Output the [X, Y] coordinate of the center of the cell containing the given text.  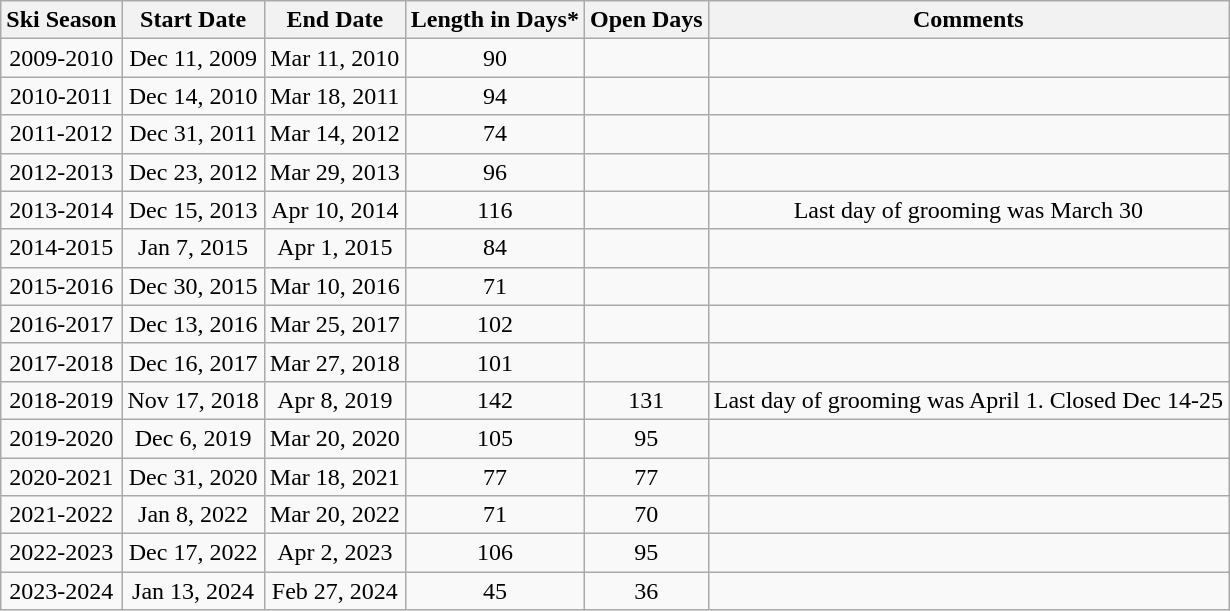
45 [494, 591]
Length in Days* [494, 20]
36 [646, 591]
Mar 18, 2021 [334, 477]
2022-2023 [62, 553]
2011-2012 [62, 134]
101 [494, 362]
Jan 7, 2015 [193, 248]
Apr 10, 2014 [334, 210]
Jan 13, 2024 [193, 591]
Start Date [193, 20]
Comments [968, 20]
74 [494, 134]
90 [494, 58]
116 [494, 210]
2016-2017 [62, 324]
Dec 23, 2012 [193, 172]
102 [494, 324]
Mar 25, 2017 [334, 324]
Dec 13, 2016 [193, 324]
Dec 17, 2022 [193, 553]
Open Days [646, 20]
2023-2024 [62, 591]
2017-2018 [62, 362]
Mar 10, 2016 [334, 286]
Dec 16, 2017 [193, 362]
Dec 31, 2020 [193, 477]
Mar 29, 2013 [334, 172]
2020-2021 [62, 477]
Nov 17, 2018 [193, 400]
2021-2022 [62, 515]
142 [494, 400]
Mar 20, 2022 [334, 515]
Last day of grooming was April 1. Closed Dec 14-25 [968, 400]
Mar 27, 2018 [334, 362]
2015-2016 [62, 286]
Dec 30, 2015 [193, 286]
2012-2013 [62, 172]
Mar 20, 2020 [334, 438]
131 [646, 400]
Mar 18, 2011 [334, 96]
Jan 8, 2022 [193, 515]
Apr 1, 2015 [334, 248]
106 [494, 553]
Apr 2, 2023 [334, 553]
Dec 31, 2011 [193, 134]
84 [494, 248]
Dec 14, 2010 [193, 96]
Apr 8, 2019 [334, 400]
Feb 27, 2024 [334, 591]
2019-2020 [62, 438]
94 [494, 96]
Ski Season [62, 20]
Dec 11, 2009 [193, 58]
105 [494, 438]
2014-2015 [62, 248]
2010-2011 [62, 96]
Last day of grooming was March 30 [968, 210]
Dec 15, 2013 [193, 210]
Dec 6, 2019 [193, 438]
Mar 11, 2010 [334, 58]
96 [494, 172]
2018-2019 [62, 400]
Mar 14, 2012 [334, 134]
2013-2014 [62, 210]
2009-2010 [62, 58]
70 [646, 515]
End Date [334, 20]
